Detect which cell encompasses the target text, then output its [x, y] center coordinate. 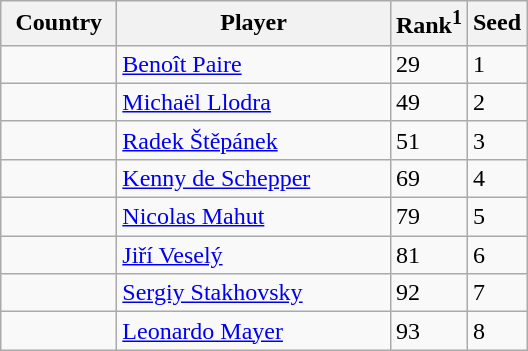
Seed [496, 24]
1 [496, 64]
92 [428, 293]
93 [428, 331]
51 [428, 140]
79 [428, 217]
Benoît Paire [254, 64]
4 [496, 178]
Radek Štěpánek [254, 140]
69 [428, 178]
Sergiy Stakhovsky [254, 293]
7 [496, 293]
Nicolas Mahut [254, 217]
Country [59, 24]
49 [428, 102]
5 [496, 217]
81 [428, 255]
Kenny de Schepper [254, 178]
Michaël Llodra [254, 102]
29 [428, 64]
8 [496, 331]
Leonardo Mayer [254, 331]
Player [254, 24]
3 [496, 140]
6 [496, 255]
2 [496, 102]
Rank1 [428, 24]
Jiří Veselý [254, 255]
